For the text-containing cell, return its midpoint in (x, y) coordinate format. 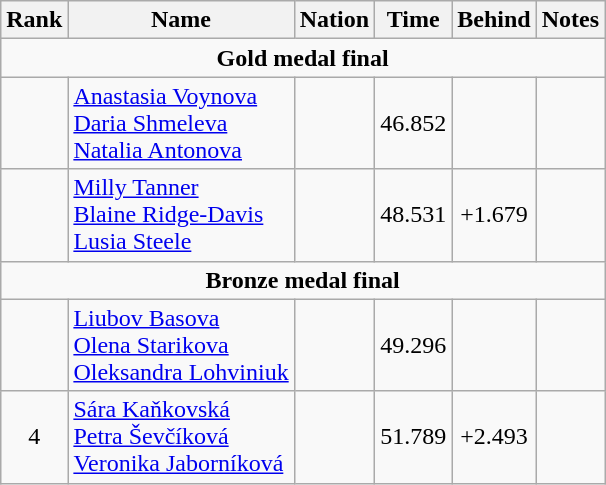
51.789 (414, 437)
Gold medal final (303, 58)
Name (181, 20)
Anastasia VoynovaDaria ShmelevaNatalia Antonova (181, 123)
Time (414, 20)
49.296 (414, 345)
46.852 (414, 123)
Rank (34, 20)
Notes (570, 20)
Liubov BasovaOlena StarikovaOleksandra Lohviniuk (181, 345)
Behind (494, 20)
Milly TannerBlaine Ridge-DavisLusia Steele (181, 215)
48.531 (414, 215)
Bronze medal final (303, 280)
Sára KaňkovskáPetra ŠevčíkováVeronika Jaborníková (181, 437)
+1.679 (494, 215)
+2.493 (494, 437)
Nation (334, 20)
4 (34, 437)
